Locate the cell with the specified text and output its [x, y] center coordinate. 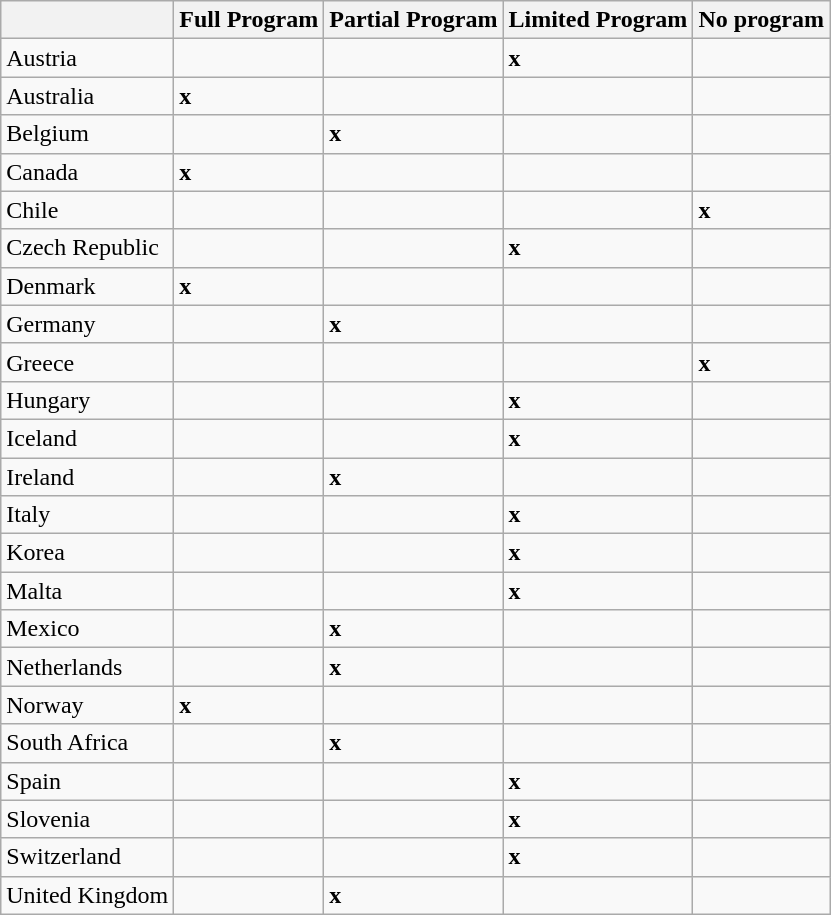
Netherlands [88, 667]
Malta [88, 591]
Iceland [88, 438]
Korea [88, 553]
Germany [88, 324]
Full Program [249, 20]
Chile [88, 210]
Italy [88, 515]
Denmark [88, 286]
Hungary [88, 400]
Czech Republic [88, 248]
Partial Program [414, 20]
Canada [88, 172]
Mexico [88, 629]
Australia [88, 96]
United Kingdom [88, 895]
Limited Program [598, 20]
South Africa [88, 743]
Belgium [88, 134]
Ireland [88, 477]
Slovenia [88, 819]
Spain [88, 781]
Austria [88, 58]
Switzerland [88, 857]
Norway [88, 705]
No program [762, 20]
Greece [88, 362]
